Detect which cell encompasses the target text, then output its [x, y] center coordinate. 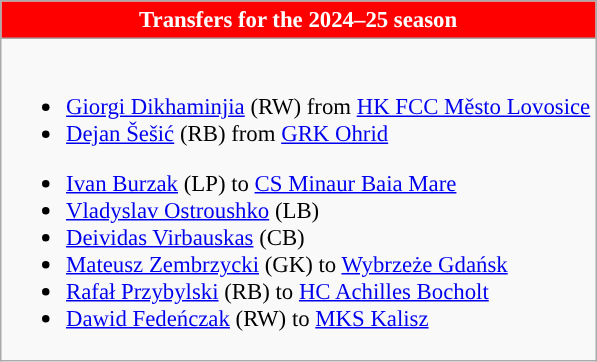
Transfers for the 2024–25 season [298, 20]
